Provide the (X, Y) coordinate of the cell's center where the given text is located.  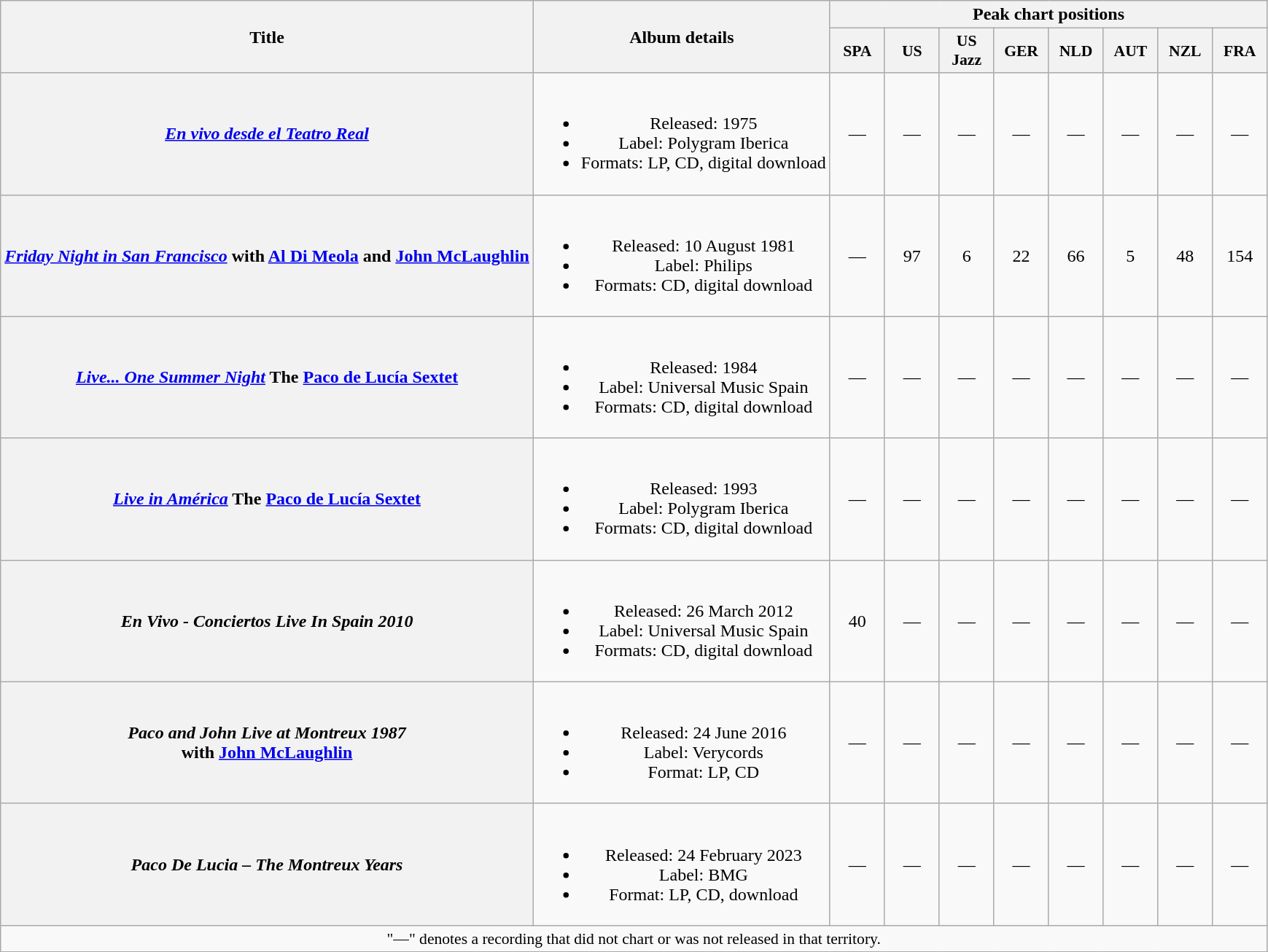
FRA (1240, 51)
Live in América The Paco de Lucía Sextet (267, 499)
Released: 26 March 2012Label: Universal Music SpainFormats: CD, digital download (681, 621)
Title (267, 36)
NLD (1076, 51)
AUT (1130, 51)
48 (1186, 255)
GER (1021, 51)
NZL (1186, 51)
Album details (681, 36)
Released: 1984Label: Universal Music SpainFormats: CD, digital download (681, 378)
6 (967, 255)
66 (1076, 255)
Live... One Summer Night The Paco de Lucía Sextet (267, 378)
Peak chart positions (1049, 15)
154 (1240, 255)
5 (1130, 255)
En Vivo - Conciertos Live In Spain 2010 (267, 621)
40 (857, 621)
22 (1021, 255)
Released: 10 August 1981Label: PhilipsFormats: CD, digital download (681, 255)
US (911, 51)
SPA (857, 51)
Friday Night in San Francisco with Al Di Meola and John McLaughlin (267, 255)
97 (911, 255)
Paco De Lucia – The Montreux Years (267, 865)
Released: 1975Label: Polygram IbericaFormats: LP, CD, digital download (681, 134)
Released: 24 February 2023Label: BMGFormat: LP, CD, download (681, 865)
Released: 1993Label: Polygram IbericaFormats: CD, digital download (681, 499)
US Jazz (967, 51)
En vivo desde el Teatro Real (267, 134)
Released: 24 June 2016Label: VerycordsFormat: LP, CD (681, 742)
Paco and John Live at Montreux 1987 with John McLaughlin (267, 742)
"—" denotes a recording that did not chart or was not released in that territory. (634, 938)
